Provide the [x, y] coordinate of the cell's center where the given text is located.  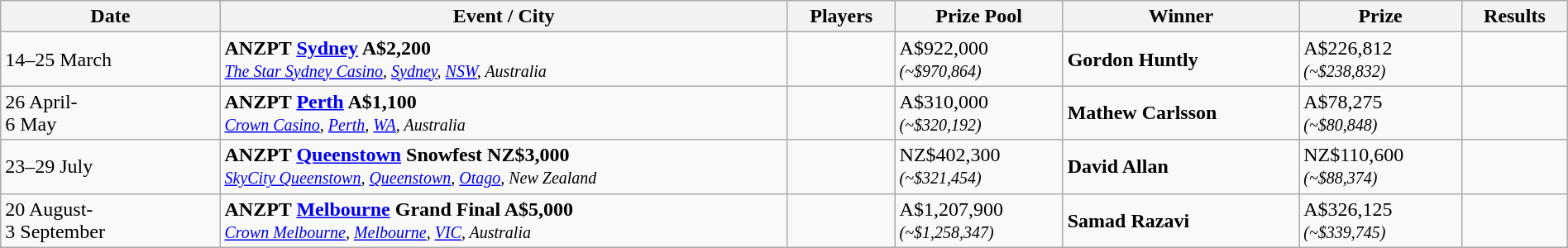
Players [841, 17]
A$78,275(~$80,848) [1381, 112]
Samad Razavi [1181, 220]
David Allan [1181, 167]
A$1,207,900(~$1,258,347) [979, 220]
Prize Pool [979, 17]
Date [111, 17]
20 August-3 September [111, 220]
Event / City [504, 17]
ANZPT Sydney A$2,200The Star Sydney Casino, Sydney, NSW, Australia [504, 60]
26 April-6 May [111, 112]
23–29 July [111, 167]
ANZPT Perth A$1,100Crown Casino, Perth, WA, Australia [504, 112]
Mathew Carlsson [1181, 112]
A$226,812(~$238,832) [1381, 60]
NZ$110,600(~$88,374) [1381, 167]
A$310,000(~$320,192) [979, 112]
NZ$402,300(~$321,454) [979, 167]
Results [1515, 17]
Gordon Huntly [1181, 60]
ANZPT Melbourne Grand Final A$5,000Crown Melbourne, Melbourne, VIC, Australia [504, 220]
ANZPT Queenstown Snowfest NZ$3,000SkyCity Queenstown, Queenstown, Otago, New Zealand [504, 167]
14–25 March [111, 60]
Prize [1381, 17]
A$922,000(~$970,864) [979, 60]
Winner [1181, 17]
A$326,125(~$339,745) [1381, 220]
